Search for the cell housing the specified text and yield its (x, y) center coordinate. 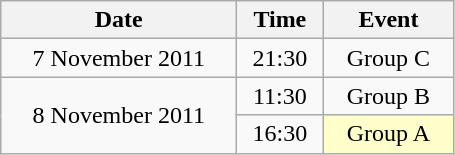
Group A (388, 134)
21:30 (280, 58)
11:30 (280, 96)
Time (280, 20)
7 November 2011 (119, 58)
16:30 (280, 134)
Group C (388, 58)
8 November 2011 (119, 115)
Event (388, 20)
Date (119, 20)
Group B (388, 96)
